Pinpoint the cell where the given text exists, returning its (x, y) midpoint coordinate. 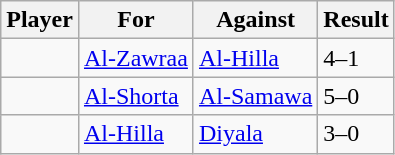
Al-Samawa (255, 96)
Result (356, 20)
Player (40, 20)
Al-Zawraa (136, 58)
Diyala (255, 134)
Against (255, 20)
3–0 (356, 134)
For (136, 20)
5–0 (356, 96)
4–1 (356, 58)
Al-Shorta (136, 96)
